Output the [x, y] coordinate of the center of the cell containing the given text.  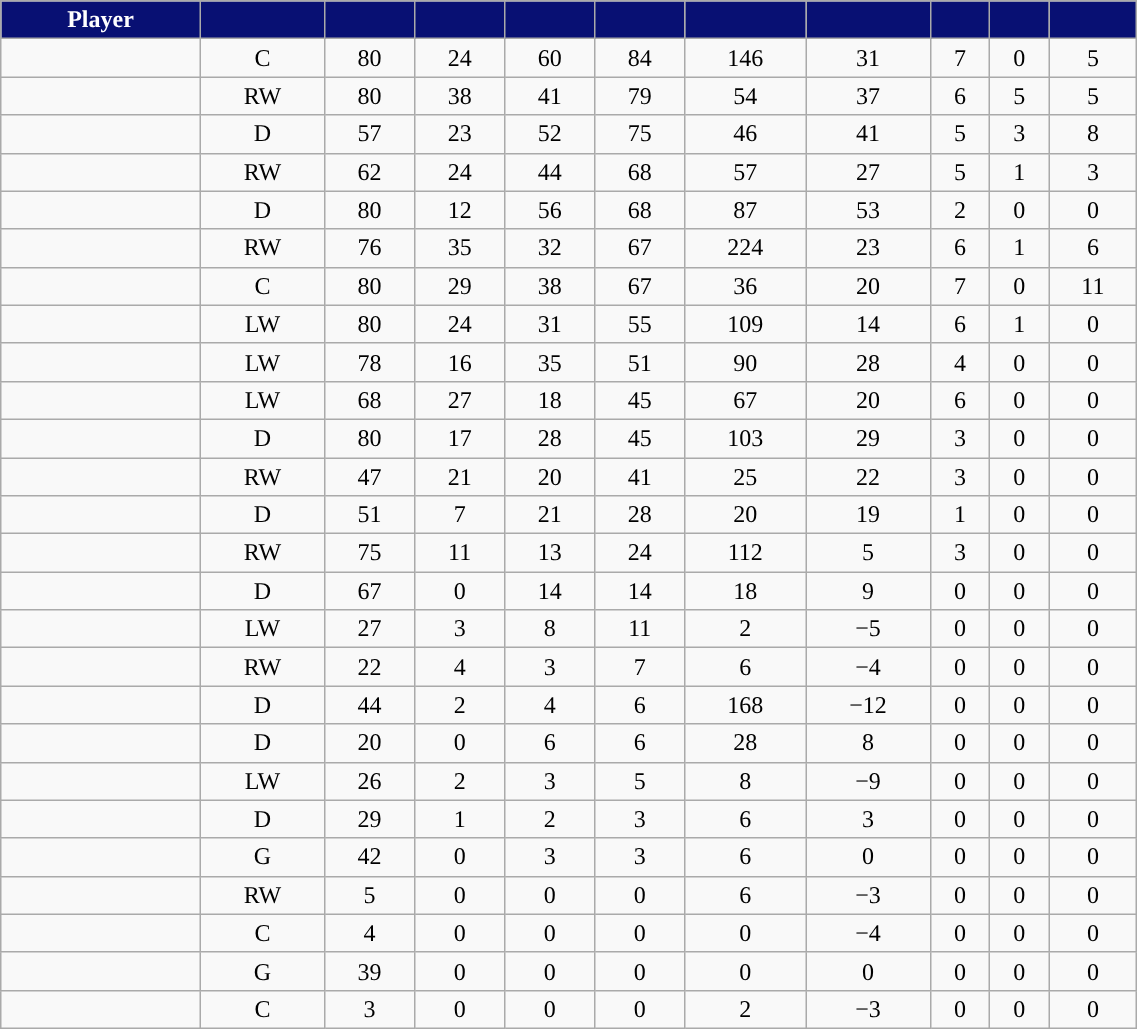
112 [746, 553]
53 [868, 210]
146 [746, 58]
42 [370, 857]
60 [550, 58]
84 [640, 58]
37 [868, 96]
168 [746, 705]
16 [460, 362]
47 [370, 477]
55 [640, 324]
36 [746, 286]
62 [370, 172]
9 [868, 591]
−12 [868, 705]
−9 [868, 781]
13 [550, 553]
90 [746, 362]
25 [746, 477]
103 [746, 438]
109 [746, 324]
26 [370, 781]
17 [460, 438]
87 [746, 210]
−5 [868, 629]
Player [101, 20]
54 [746, 96]
76 [370, 248]
19 [868, 515]
12 [460, 210]
39 [370, 971]
78 [370, 362]
79 [640, 96]
32 [550, 248]
52 [550, 134]
224 [746, 248]
56 [550, 210]
46 [746, 134]
